Detect which cell encompasses the target text, then output its (X, Y) center coordinate. 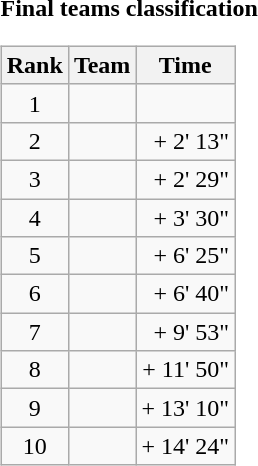
1 (34, 103)
+ 3' 30" (186, 217)
+ 6' 40" (186, 294)
+ 2' 29" (186, 179)
Rank (34, 65)
2 (34, 141)
6 (34, 294)
5 (34, 256)
8 (34, 370)
+ 11' 50" (186, 370)
Team (102, 65)
+ 14' 24" (186, 446)
+ 2' 13" (186, 141)
7 (34, 332)
+ 9' 53" (186, 332)
4 (34, 217)
10 (34, 446)
3 (34, 179)
+ 6' 25" (186, 256)
Time (186, 65)
+ 13' 10" (186, 408)
9 (34, 408)
